Determine the [X, Y] coordinate at the center of the cell enclosing the given text.  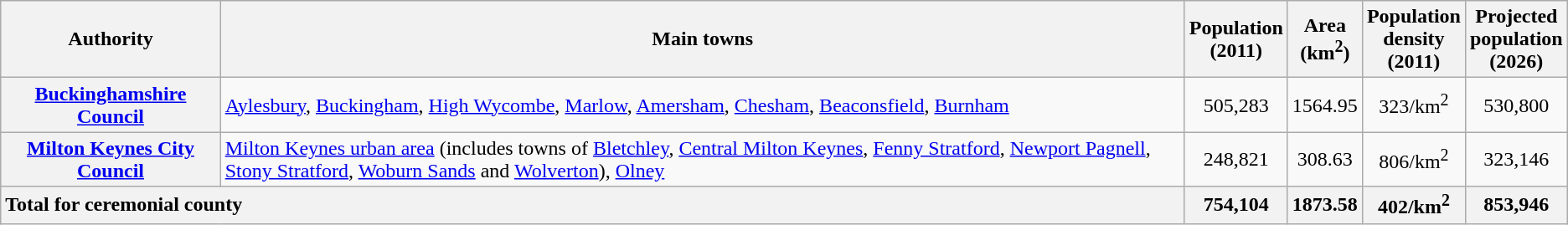
Total for ceremonial county [593, 206]
806/km2 [1414, 159]
402/km2 [1414, 206]
Main towns [702, 39]
Projectedpopulation(2026) [1516, 39]
Authority [111, 39]
853,946 [1516, 206]
Area(km2) [1325, 39]
Buckinghamshire Council [111, 105]
308.63 [1325, 159]
530,800 [1516, 105]
323/km2 [1414, 105]
Population(2011) [1236, 39]
505,283 [1236, 105]
754,104 [1236, 206]
Aylesbury, Buckingham, High Wycombe, Marlow, Amersham, Chesham, Beaconsfield, Burnham [702, 105]
248,821 [1236, 159]
Populationdensity(2011) [1414, 39]
1873.58 [1325, 206]
Milton Keynes City Council [111, 159]
1564.95 [1325, 105]
323,146 [1516, 159]
